Find where the given text appears and provide that cell's center as [x, y] coordinate. 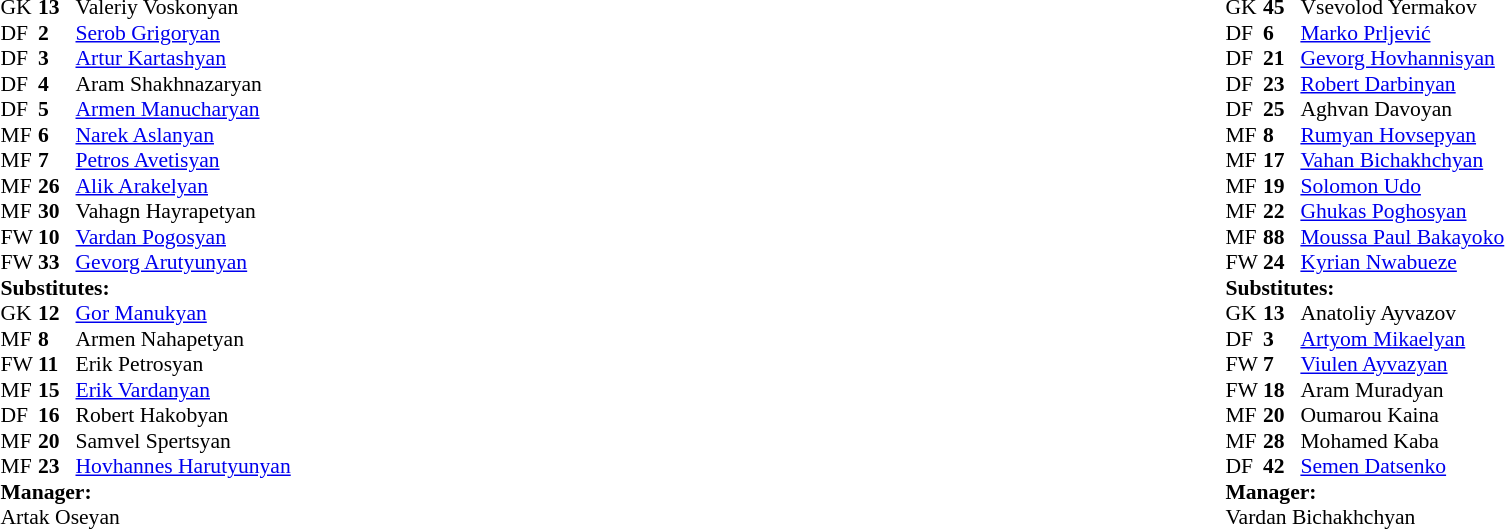
13 [1282, 313]
Aghvan Davoyan [1402, 109]
Anatoliy Ayvazov [1402, 313]
Ghukas Poghosyan [1402, 211]
5 [57, 109]
Erik Vardanyan [184, 390]
21 [1282, 59]
Robert Hakobyan [184, 415]
Narek Aslanyan [184, 135]
Armen Nahapetyan [184, 339]
Moussa Paul Bakayoko [1402, 237]
Vahagn Hayrapetyan [184, 211]
26 [57, 186]
2 [57, 33]
16 [57, 415]
Robert Darbinyan [1402, 84]
12 [57, 313]
Artur Kartashyan [184, 59]
28 [1282, 441]
Solomon Udo [1402, 186]
24 [1282, 263]
11 [57, 365]
Artyom Mikaelyan [1402, 339]
Samvel Spertsyan [184, 441]
Marko Prljević [1402, 33]
Viulen Ayvazyan [1402, 365]
4 [57, 84]
Petros Avetisyan [184, 161]
33 [57, 263]
Serob Grigoryan [184, 33]
18 [1282, 390]
Aram Shakhnazaryan [184, 84]
Gevorg Hovhannisyan [1402, 59]
19 [1282, 186]
Gevorg Arutyunyan [184, 263]
Kyrian Nwabueze [1402, 263]
30 [57, 211]
17 [1282, 161]
15 [57, 390]
Armen Manucharyan [184, 109]
42 [1282, 467]
Rumyan Hovsepyan [1402, 135]
Vahan Bichakhchyan [1402, 161]
25 [1282, 109]
Mohamed Kaba [1402, 441]
Gor Manukyan [184, 313]
88 [1282, 237]
22 [1282, 211]
Semen Datsenko [1402, 467]
10 [57, 237]
Vardan Pogosyan [184, 237]
Erik Petrosyan [184, 365]
Oumarou Kaina [1402, 415]
Hovhannes Harutyunyan [184, 467]
Aram Muradyan [1402, 390]
Alik Arakelyan [184, 186]
